Scan for the cell matching the given text and deliver its (x, y) coordinate at center. 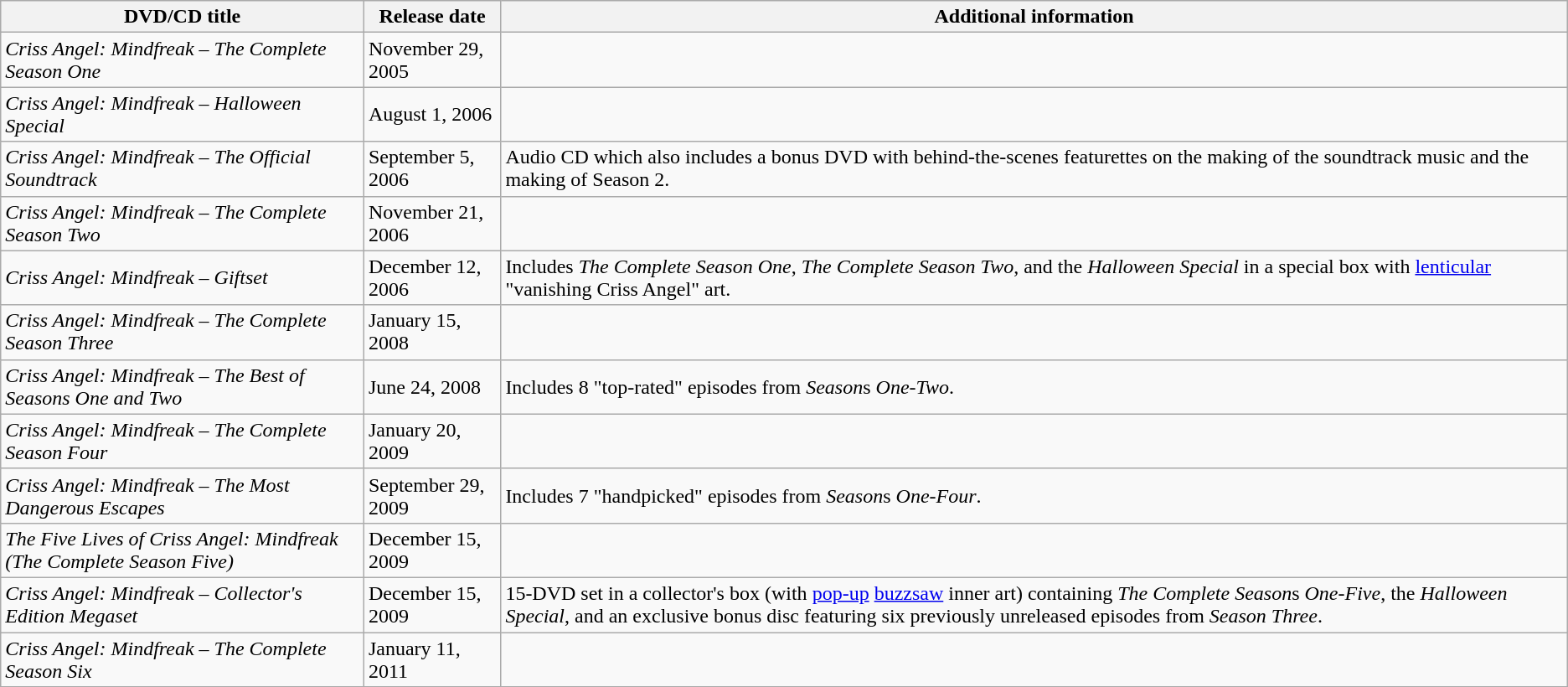
DVD/CD title (183, 17)
Criss Angel: Mindfreak – Halloween Special (183, 114)
Criss Angel: Mindfreak – The Complete Season Two (183, 223)
Criss Angel: Mindfreak – The Best of Seasons One and Two (183, 387)
June 24, 2008 (432, 387)
Release date (432, 17)
Includes The Complete Season One, The Complete Season Two, and the Halloween Special in a special box with lenticular "vanishing Criss Angel" art. (1034, 278)
January 15, 2008 (432, 332)
September 29, 2009 (432, 496)
Criss Angel: Mindfreak – The Complete Season One (183, 60)
Criss Angel: Mindfreak – The Most Dangerous Escapes (183, 496)
December 12, 2006 (432, 278)
Additional information (1034, 17)
Includes 7 "handpicked" episodes from Seasons One-Four. (1034, 496)
Audio CD which also includes a bonus DVD with behind-the-scenes featurettes on the making of the soundtrack music and the making of Season 2. (1034, 169)
Criss Angel: Mindfreak – The Complete Season Three (183, 332)
August 1, 2006 (432, 114)
November 29, 2005 (432, 60)
September 5, 2006 (432, 169)
Criss Angel: Mindfreak – The Complete Season Four (183, 441)
Criss Angel: Mindfreak – The Complete Season Six (183, 659)
Criss Angel: Mindfreak – The Official Soundtrack (183, 169)
Includes 8 "top-rated" episodes from Seasons One-Two. (1034, 387)
Criss Angel: Mindfreak – Giftset (183, 278)
January 20, 2009 (432, 441)
November 21, 2006 (432, 223)
Criss Angel: Mindfreak – Collector's Edition Megaset (183, 605)
January 11, 2011 (432, 659)
The Five Lives of Criss Angel: Mindfreak (The Complete Season Five) (183, 550)
